Capture the cell that displays the provided text and extract its (X, Y) central coordinate. 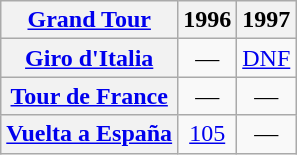
105 (208, 134)
Giro d'Italia (90, 58)
1996 (208, 20)
DNF (266, 58)
1997 (266, 20)
Vuelta a España (90, 134)
Tour de France (90, 96)
Grand Tour (90, 20)
